Determine the [X, Y] coordinate at the center of the cell enclosing the given text.  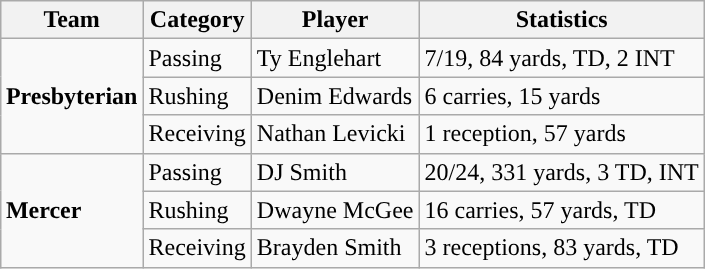
20/24, 331 yards, 3 TD, INT [562, 172]
Brayden Smith [335, 248]
Ty Englehart [335, 58]
3 receptions, 83 yards, TD [562, 248]
Presbyterian [72, 96]
Statistics [562, 20]
Mercer [72, 210]
Denim Edwards [335, 96]
Dwayne McGee [335, 210]
DJ Smith [335, 172]
6 carries, 15 yards [562, 96]
7/19, 84 yards, TD, 2 INT [562, 58]
16 carries, 57 yards, TD [562, 210]
Player [335, 20]
Team [72, 20]
Nathan Levicki [335, 134]
1 reception, 57 yards [562, 134]
Category [197, 20]
